Return (X, Y) of the center of cell containing provided text 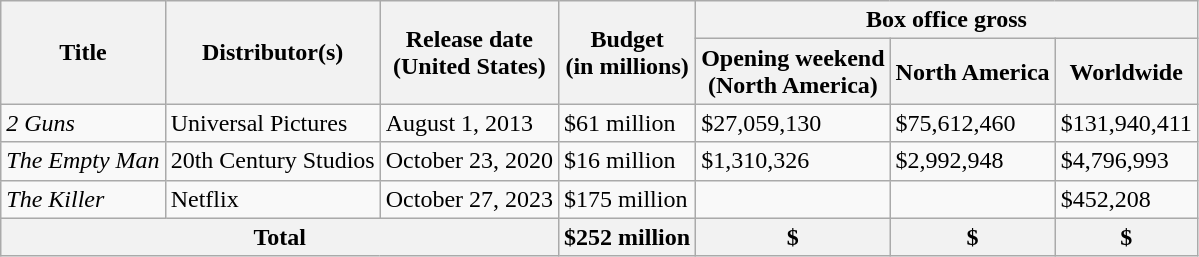
$61 million (628, 123)
$75,612,460 (972, 123)
Opening weekend (North America) (793, 72)
$2,992,948 (972, 161)
$452,208 (1126, 199)
August 1, 2013 (469, 123)
The Killer (83, 199)
Universal Pictures (272, 123)
$27,059,130 (793, 123)
Title (83, 52)
October 27, 2023 (469, 199)
October 23, 2020 (469, 161)
$16 million (628, 161)
$175 million (628, 199)
Worldwide (1126, 72)
Netflix (272, 199)
Release date (United States) (469, 52)
20th Century Studios (272, 161)
Distributor(s) (272, 52)
$252 million (628, 237)
Total (280, 237)
Budget (in millions) (628, 52)
2 Guns (83, 123)
Box office gross (947, 20)
North America (972, 72)
$131,940,411 (1126, 123)
$1,310,326 (793, 161)
The Empty Man (83, 161)
$4,796,993 (1126, 161)
